Locate the cell with the specified text and output its (x, y) center coordinate. 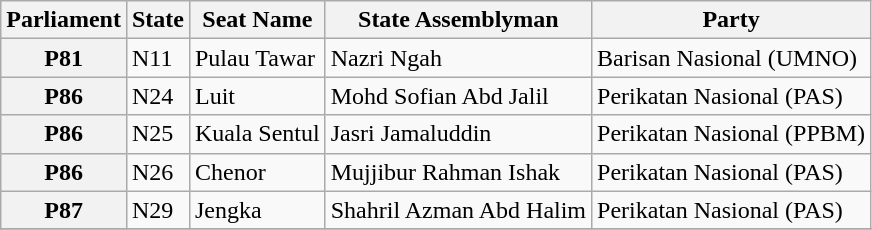
Jengka (257, 210)
State (158, 20)
Nazri Ngah (458, 58)
N11 (158, 58)
Shahril Azman Abd Halim (458, 210)
Mujjibur Rahman Ishak (458, 172)
State Assemblyman (458, 20)
N25 (158, 134)
P81 (64, 58)
Luit (257, 96)
Chenor (257, 172)
Party (732, 20)
N29 (158, 210)
Jasri Jamaluddin (458, 134)
Perikatan Nasional (PPBM) (732, 134)
Seat Name (257, 20)
Pulau Tawar (257, 58)
Mohd Sofian Abd Jalil (458, 96)
N26 (158, 172)
N24 (158, 96)
Kuala Sentul (257, 134)
Barisan Nasional (UMNO) (732, 58)
P87 (64, 210)
Parliament (64, 20)
